Provide the [x, y] coordinate of the cell's center where the given text is located.  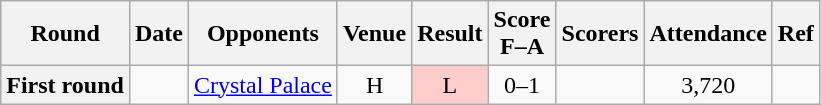
ScoreF–A [522, 34]
L [450, 85]
H [374, 85]
Venue [374, 34]
0–1 [522, 85]
Crystal Palace [262, 85]
Attendance [708, 34]
Scorers [600, 34]
Ref [796, 34]
Result [450, 34]
3,720 [708, 85]
Date [158, 34]
Opponents [262, 34]
First round [66, 85]
Round [66, 34]
